For the text-containing cell, return its midpoint in (x, y) coordinate format. 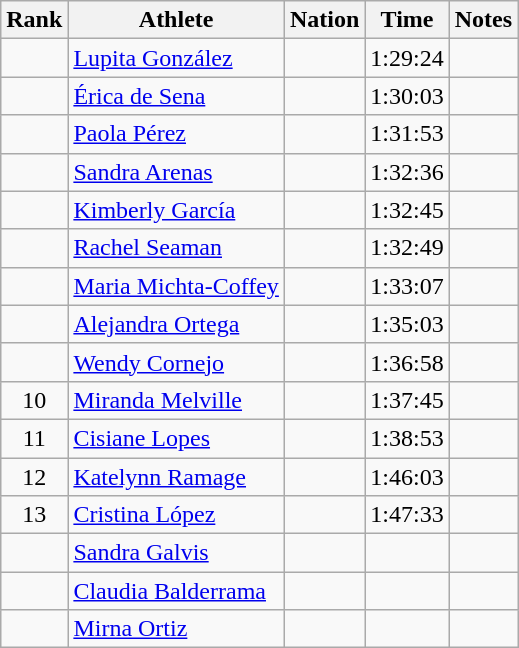
1:38:53 (407, 438)
13 (34, 515)
12 (34, 477)
Mirna Ortiz (176, 629)
1:33:07 (407, 286)
1:47:33 (407, 515)
Rachel Seaman (176, 248)
Cristina López (176, 515)
Time (407, 20)
Maria Michta-Coffey (176, 286)
Paola Pérez (176, 134)
Wendy Cornejo (176, 362)
Érica de Sena (176, 96)
Sandra Arenas (176, 172)
Kimberly García (176, 210)
1:37:45 (407, 400)
1:32:36 (407, 172)
11 (34, 438)
1:46:03 (407, 477)
Claudia Balderrama (176, 591)
Katelynn Ramage (176, 477)
Cisiane Lopes (176, 438)
Lupita González (176, 58)
1:29:24 (407, 58)
Athlete (176, 20)
1:31:53 (407, 134)
1:30:03 (407, 96)
1:32:49 (407, 248)
Miranda Melville (176, 400)
1:32:45 (407, 210)
10 (34, 400)
Sandra Galvis (176, 553)
Rank (34, 20)
Notes (483, 20)
Nation (324, 20)
1:35:03 (407, 324)
Alejandra Ortega (176, 324)
1:36:58 (407, 362)
